From the cell containing the given text, extract its center point as [x, y] coordinate. 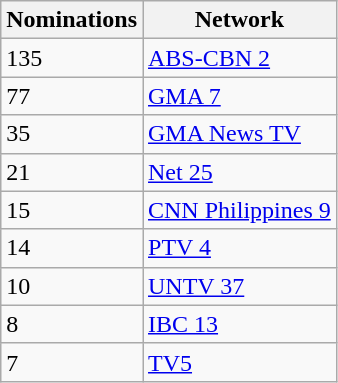
GMA News TV [239, 134]
Net 25 [239, 172]
IBC 13 [239, 324]
Nominations [72, 20]
77 [72, 96]
7 [72, 362]
135 [72, 58]
8 [72, 324]
GMA 7 [239, 96]
35 [72, 134]
21 [72, 172]
10 [72, 286]
PTV 4 [239, 248]
Network [239, 20]
UNTV 37 [239, 286]
ABS-CBN 2 [239, 58]
CNN Philippines 9 [239, 210]
14 [72, 248]
15 [72, 210]
TV5 [239, 362]
